Return [X, Y] of the center of cell containing provided text 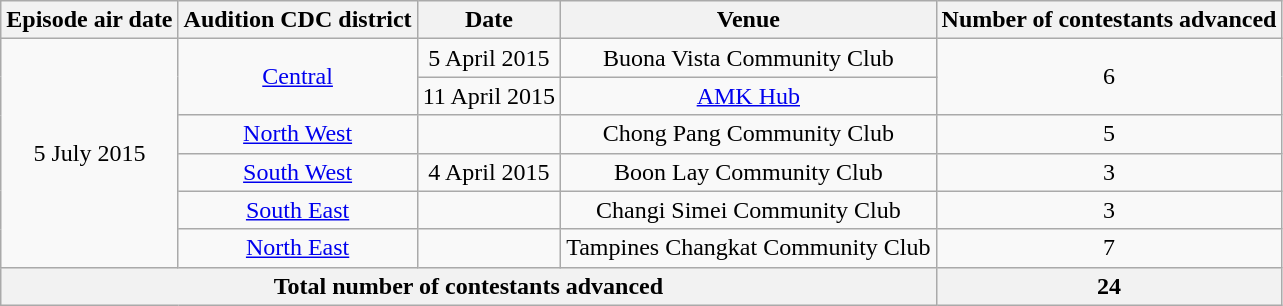
4 April 2015 [489, 172]
North West [298, 134]
5 July 2015 [90, 153]
Buona Vista Community Club [748, 58]
Boon Lay Community Club [748, 172]
6 [1109, 77]
5 April 2015 [489, 58]
Changi Simei Community Club [748, 210]
South East [298, 210]
North East [298, 248]
5 [1109, 134]
Venue [748, 20]
Number of contestants advanced [1109, 20]
Date [489, 20]
7 [1109, 248]
AMK Hub [748, 96]
24 [1109, 286]
Tampines Changkat Community Club [748, 248]
Audition CDC district [298, 20]
Chong Pang Community Club [748, 134]
Episode air date [90, 20]
South West [298, 172]
11 April 2015 [489, 96]
Total number of contestants advanced [468, 286]
Central [298, 77]
